Extract the [X, Y] coordinate from the center of the cell holding the provided text.  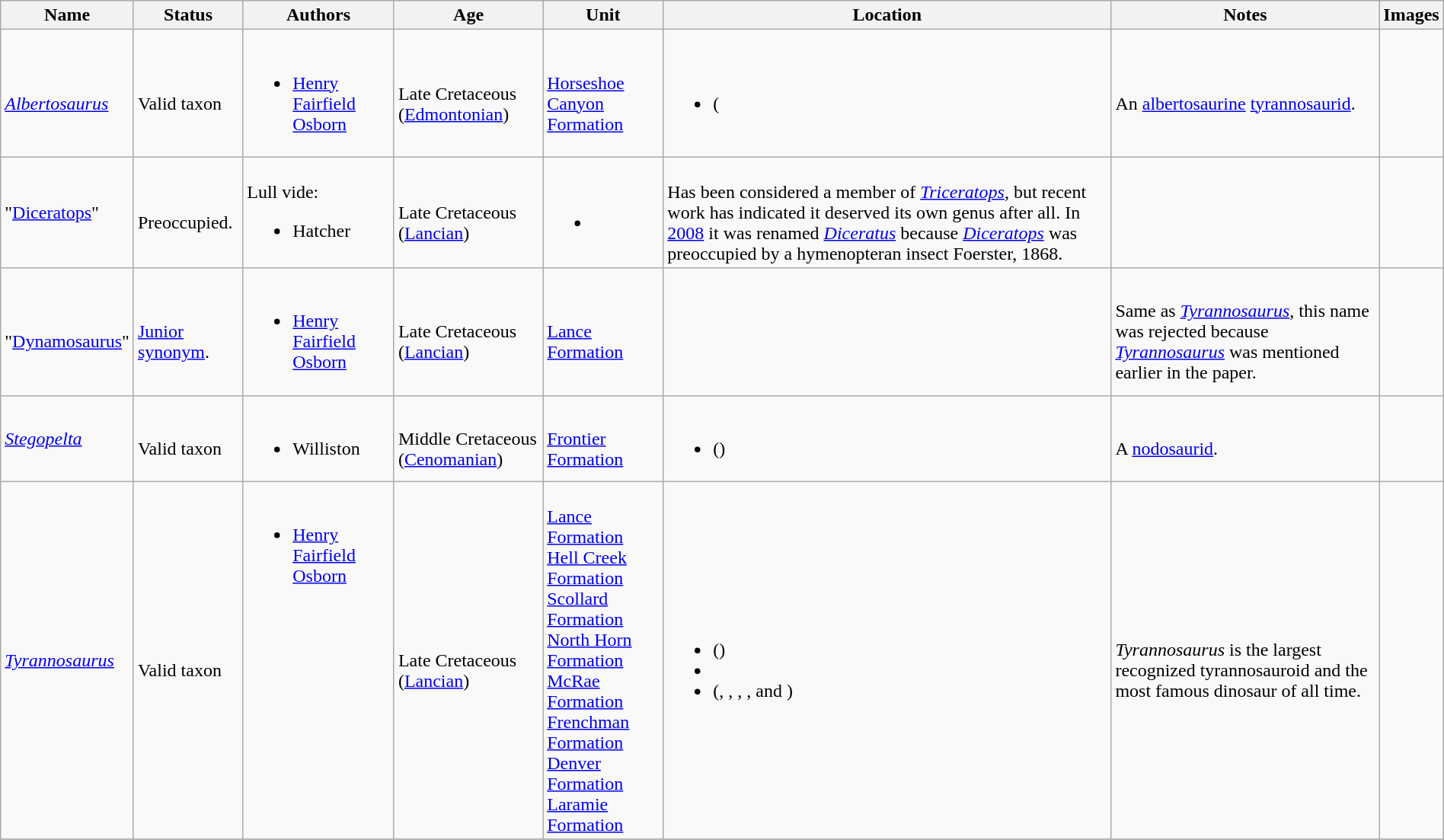
Middle Cretaceous (Cenomanian) [468, 439]
Lance Formation [603, 332]
Frontier Formation [603, 439]
Name [67, 15]
Unit [603, 15]
Status [187, 15]
() (, , , , and ) [887, 660]
Late Cretaceous (Edmontonian) [468, 93]
Images [1411, 15]
Lance Formation Hell Creek Formation Scollard Formation North Horn Formation McRae Formation Frenchman Formation Denver Formation Laramie Formation [603, 660]
Same as Tyrannosaurus, this name was rejected because Tyrannosaurus was mentioned earlier in the paper. [1245, 332]
Stegopelta [67, 439]
Notes [1245, 15]
"Diceratops" [67, 212]
() [887, 439]
Tyrannosaurus [67, 660]
Junior synonym. [187, 332]
Location [887, 15]
An albertosaurine tyrannosaurid. [1245, 93]
Williston [315, 439]
Lull vide:Hatcher [315, 212]
( [887, 93]
Preoccupied. [187, 212]
"Dynamosaurus" [67, 332]
Albertosaurus [67, 93]
Age [468, 15]
Tyrannosaurus is the largest recognized tyrannosauroid and the most famous dinosaur of all time. [1245, 660]
A nodosaurid. [1245, 439]
Authors [318, 15]
Horseshoe Canyon Formation [603, 93]
